From the cell containing the given text, extract its center point as (X, Y) coordinate. 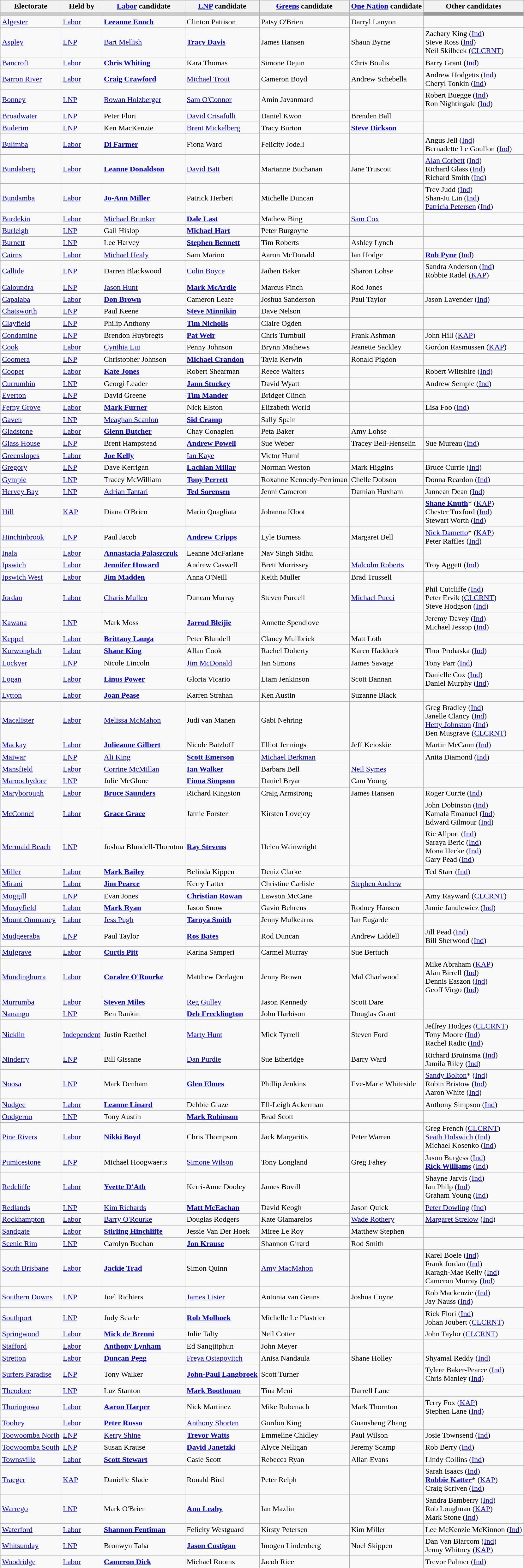
Mudgeeraba (31, 936)
Jason Burgess (Ind)Rick Williams (Ind) (474, 1162)
Claire Ogden (304, 323)
Ali King (143, 757)
Shannon Fentiman (143, 1529)
Karen Haddock (387, 651)
Simon Quinn (222, 1268)
Sarah Isaacs (Ind)Robbie Katter* (KAP)Craig Scriven (Ind) (474, 1480)
Tracy Davis (222, 42)
Aaron Harper (143, 1407)
Logan (31, 679)
Maryborough (31, 793)
Luz Stanton (143, 1391)
Belinda Kippen (222, 872)
Mark Bailey (143, 872)
Shane Knuth* (KAP)Chester Tuxford (Ind)Stewart Worth (Ind) (474, 512)
Rob Pyne (Ind) (474, 255)
Bonney (31, 100)
Ken Austin (304, 695)
Algester (31, 22)
Rowan Holzberger (143, 100)
Roger Currie (Ind) (474, 793)
Held by (81, 6)
Lee McKenzie McKinnon (Ind) (474, 1529)
Jaiben Baker (304, 271)
Barron River (31, 79)
Matthew Derlagen (222, 977)
Freya Ostapovitch (222, 1358)
Trev Judd (Ind)Shan-Ju Lin (Ind)Patricia Petersen (Ind) (474, 198)
John Meyer (304, 1346)
Brendon Huybregts (143, 335)
Kerry Shine (143, 1435)
Scott Emerson (222, 757)
Nanango (31, 1014)
James Bovill (304, 1187)
Danielle Slade (143, 1480)
Amin Javanmard (304, 100)
Malcolm Roberts (387, 565)
Emmeline Chidley (304, 1435)
Coralee O'Rourke (143, 977)
Mark Thornton (387, 1407)
Brent Mickelberg (222, 128)
Waterford (31, 1529)
Gabi Nehring (304, 720)
Scott Stewart (143, 1459)
Labor candidate (143, 6)
Anthony Lynham (143, 1346)
Southern Downs (31, 1297)
Sandra Bamberry (Ind)Rob Loughnan (KAP)Mark Stone (Ind) (474, 1509)
Stirling Hinchliffe (143, 1231)
Nikki Boyd (143, 1137)
Debbie Glaze (222, 1105)
Gordon King (304, 1423)
Brad Trussell (387, 577)
Dave Kerrigan (143, 468)
Clayfield (31, 323)
One Nation candidate (387, 6)
Roxanne Kennedy-Perriman (304, 480)
Annette Spendlove (304, 623)
Jackie Trad (143, 1268)
Jeanette Sackley (387, 347)
Cam Young (387, 781)
Bruce Currie (Ind) (474, 468)
John Harbison (304, 1014)
Robert Wiltshire (Ind) (474, 371)
Glen Elmes (222, 1084)
Rob Mackenzie (Ind)Jay Nauss (Ind) (474, 1297)
Paul Jacob (143, 537)
Wade Rothery (387, 1219)
Reece Walters (304, 371)
Robert Shearman (222, 371)
Bill Gissane (143, 1059)
Johanna Kloot (304, 512)
Chelle Dobson (387, 480)
Barbara Bell (304, 769)
Stretton (31, 1358)
Nick Martinez (222, 1407)
Kara Thomas (222, 63)
Christine Carlisle (304, 884)
Bundaberg (31, 169)
Richard Kingston (222, 793)
Karren Strahan (222, 695)
Scott Dare (387, 1002)
Anna O'Neill (222, 577)
Keppel (31, 639)
Tony Austin (143, 1117)
Jo-Ann Miller (143, 198)
Toowoomba North (31, 1435)
Bridget Clinch (304, 395)
Cook (31, 347)
Angus Jell (Ind)Bernadette Le Goullon (Ind) (474, 144)
Robert Buegge (Ind) Ron Nightingale (Ind) (474, 100)
Mark Boothman (222, 1391)
Jamie Forster (222, 814)
Yvette D'Ath (143, 1187)
Clancy Mullbrick (304, 639)
Christian Rowan (222, 896)
Redcliffe (31, 1187)
Rob Berry (Ind) (474, 1447)
Greenslopes (31, 456)
Brittany Lauga (143, 639)
Ray Stevens (222, 847)
Shannon Girard (304, 1243)
Mansfield (31, 769)
Leanne Donaldson (143, 169)
Macalister (31, 720)
Guansheng Zhang (387, 1423)
Sandra Anderson (Ind)Robbie Radel (KAP) (474, 271)
Aspley (31, 42)
Anisa Nandaula (304, 1358)
Fiona Ward (222, 144)
Joshua Coyne (387, 1297)
Marianne Buchanan (304, 169)
Diana O'Brien (143, 512)
Cameron Dick (143, 1562)
Electorate (31, 6)
Tracey Bell-Henselin (387, 444)
Shane King (143, 651)
Mark McArdle (222, 287)
Alyce Nelligan (304, 1447)
Michael Brunker (143, 219)
Kerri-Anne Dooley (222, 1187)
Elizabeth World (304, 407)
Shayne Jarvis (Ind)Ian Philp (Ind)Graham Young (Ind) (474, 1187)
Margaret Strelow (Ind) (474, 1219)
Shaun Byrne (387, 42)
James Savage (387, 663)
Alan Corbett (Ind)Richard Glass (Ind)Richard Smith (Ind) (474, 169)
Gregory (31, 468)
Michael Hoogwaerts (143, 1162)
Ted Starr (Ind) (474, 872)
Phillip Jenkins (304, 1084)
Christopher Johnson (143, 359)
Chatsworth (31, 311)
Rockhampton (31, 1219)
David Wyatt (304, 383)
Mark O'Brien (143, 1509)
Lyle Burness (304, 537)
Hervey Bay (31, 492)
Brenden Ball (387, 116)
Sue Bertuch (387, 952)
Bancroft (31, 63)
Elliot Jennings (304, 745)
Rebecca Ryan (304, 1459)
Simone Wilson (222, 1162)
Grace Grace (143, 814)
Rick Flori (Ind)Johan Joubert (CLCRNT) (474, 1318)
Sandgate (31, 1231)
Anita Diamond (Ind) (474, 757)
Mark Denham (143, 1084)
Amy MacMahon (304, 1268)
Stafford (31, 1346)
Clinton Pattison (222, 22)
Mulgrave (31, 952)
Barry Ward (387, 1059)
Thor Prohaska (Ind) (474, 651)
Deb Frecklington (222, 1014)
Meaghan Scanlon (143, 420)
Gladstone (31, 432)
Scott Turner (304, 1374)
Joshua Sanderson (304, 299)
Gail Hislop (143, 231)
Ben Rankin (143, 1014)
Cairns (31, 255)
Deniz Clarke (304, 872)
Nick Elston (222, 407)
Glenn Butcher (143, 432)
Mick Tyrrell (304, 1034)
Mal Charlwood (387, 977)
Kerry Latter (222, 884)
Craig Armstrong (304, 793)
Michael Trout (222, 79)
Cameron Boyd (304, 79)
Damian Huxham (387, 492)
Ian Mazlin (304, 1509)
Peter Dowling (Ind) (474, 1207)
Melissa McMahon (143, 720)
Sam O'Connor (222, 100)
Di Farmer (143, 144)
Kim Richards (143, 1207)
Gloria Vicario (222, 679)
Mirani (31, 884)
Jane Truscott (387, 169)
Moggill (31, 896)
Tim Roberts (304, 243)
Jim Madden (143, 577)
Condamine (31, 335)
Jordan (31, 598)
Casie Scott (222, 1459)
Norman Weston (304, 468)
Jamie Janulewicz (Ind) (474, 908)
Matthew Stephen (387, 1231)
Springwood (31, 1334)
Patsy O'Brien (304, 22)
Eve-Marie Whiteside (387, 1084)
Everton (31, 395)
Sam Cox (387, 219)
Rob Molhoek (222, 1318)
Shyamal Reddy (Ind) (474, 1358)
Rachel Doherty (304, 651)
Mark Ryan (143, 908)
Tylere Baker-Pearce (Ind)Chris Manley (Ind) (474, 1374)
Jason Kennedy (304, 1002)
Miree Le Roy (304, 1231)
Rod Jones (387, 287)
Paul Keene (143, 311)
Carolyn Buchan (143, 1243)
Jenni Cameron (304, 492)
Philip Anthony (143, 323)
Dale Last (222, 219)
Gympie (31, 480)
Tayla Kerwin (304, 359)
Anthony Simpson (Ind) (474, 1105)
David Keogh (304, 1207)
Chris Boulis (387, 63)
Lytton (31, 695)
Chris Turnbull (304, 335)
Gaven (31, 420)
Ric Allport (Ind)Saraya Beric (Ind)Mona Hecke (Ind)Gary Pead (Ind) (474, 847)
Jack Margaritis (304, 1137)
Bundamba (31, 198)
Scenic Rim (31, 1243)
Duncan Pegg (143, 1358)
Antonia van Geuns (304, 1297)
Tracy Burton (304, 128)
Coomera (31, 359)
Jeremy Scamp (387, 1447)
Ian Simons (304, 663)
Michael Healy (143, 255)
Danielle Cox (Ind)Daniel Murphy (Ind) (474, 679)
Sue Etheridge (304, 1059)
Tim Nicholls (222, 323)
Sam Marino (222, 255)
Troy Aggett (Ind) (474, 565)
Greg French (CLCRNT)Seath Holswich (Ind)Michael Kosenko (Ind) (474, 1137)
Tony Perrett (222, 480)
John-Paul Langbroek (222, 1374)
Jenny Mulkearns (304, 920)
Daniel Kwon (304, 116)
Kawana (31, 623)
Andrew Cripps (222, 537)
Jann Stuckey (222, 383)
Felicity Westguard (222, 1529)
David Crisafulli (222, 116)
Pumicestone (31, 1162)
Tracey McWilliam (143, 480)
Peter Burgoyne (304, 231)
Leeanne Enoch (143, 22)
Douglas Grant (387, 1014)
Nicole Batzloff (222, 745)
Ipswich West (31, 577)
Tony Walker (143, 1374)
Lockyer (31, 663)
Marty Hunt (222, 1034)
Hill (31, 512)
Brad Scott (304, 1117)
Shane Holley (387, 1358)
Victor Huml (304, 456)
Peter Flori (143, 116)
Peter Relph (304, 1480)
Karina Samperi (222, 952)
Joan Pease (143, 695)
Brent Hampstead (143, 444)
Greens candidate (304, 6)
Bart Mellish (143, 42)
Andrew Caswell (222, 565)
Gavin Behrens (304, 908)
Chris Thompson (222, 1137)
Ian Kaye (222, 456)
Tony Parr (Ind) (474, 663)
Jeffrey Hodges (CLCRNT)Tony Moore (Ind)Rachel Radic (Ind) (474, 1034)
Stephen Bennett (222, 243)
Allan Cook (222, 651)
Maiwar (31, 757)
Brynn Mathews (304, 347)
Darryl Lanyon (387, 22)
Mathew Bing (304, 219)
Julie Talty (222, 1334)
Jason Hunt (143, 287)
Redlands (31, 1207)
Thuringowa (31, 1407)
Townsville (31, 1459)
Independent (81, 1034)
Carmel Murray (304, 952)
Cooper (31, 371)
Andrew Liddell (387, 936)
Ted Sorensen (222, 492)
Steven Ford (387, 1034)
Paul Wilson (387, 1435)
Marcus Finch (304, 287)
Rod Duncan (304, 936)
LNP candidate (222, 6)
Justin Raethel (143, 1034)
David Batt (222, 169)
Jacob Rice (304, 1562)
Ashley Lynch (387, 243)
Traeger (31, 1480)
Helen Wainwright (304, 847)
Linus Power (143, 679)
Leanne McFarlane (222, 553)
Michelle Duncan (304, 198)
Annastacia Palaszczuk (143, 553)
Steven Miles (143, 1002)
Lindy Collins (Ind) (474, 1459)
Other candidates (474, 6)
Josie Townsend (Ind) (474, 1435)
Suzanne Black (387, 695)
Neil Cotter (304, 1334)
Andrew Powell (222, 444)
Tarnya Smith (222, 920)
Mark Higgins (387, 468)
McConnel (31, 814)
Ian Walker (222, 769)
Nav Singh Sidhu (304, 553)
Cameron Leafe (222, 299)
Tony Longland (304, 1162)
Callide (31, 271)
Burdekin (31, 219)
Michael Berkman (304, 757)
Southport (31, 1318)
Douglas Rodgers (222, 1219)
Colin Boyce (222, 271)
Mackay (31, 745)
Toohey (31, 1423)
Peter Blundell (222, 639)
Mundingburra (31, 977)
Mark Robinson (222, 1117)
Matt Loth (387, 639)
Aaron McDonald (304, 255)
Burleigh (31, 231)
Ronald Pigdon (387, 359)
Mark Moss (143, 623)
Brett Morrissey (304, 565)
Michael Rooms (222, 1562)
John Dobinson (Ind)Kamala Emanuel (Ind)Edward Gilmour (Ind) (474, 814)
Mike Rubenach (304, 1407)
Corrine McMillan (143, 769)
Kirsten Lovejoy (304, 814)
Bulimba (31, 144)
Scott Bannan (387, 679)
Allan Evans (387, 1459)
Kate Giamarelos (304, 1219)
Stephen Andrew (387, 884)
Joshua Blundell-Thornton (143, 847)
Warrego (31, 1509)
Noel Skippen (387, 1546)
Jason Snow (222, 908)
Kurwongbah (31, 651)
Jeff Keioskie (387, 745)
Sue Weber (304, 444)
John Hill (KAP) (474, 335)
Barry O'Rourke (143, 1219)
Dave Nelson (304, 311)
Caloundra (31, 287)
Frank Ashman (387, 335)
Theodore (31, 1391)
Cynthia Lui (143, 347)
Charis Mullen (143, 598)
Joel Richters (143, 1297)
Michael Crandon (222, 359)
Jessie Van Der Hoek (222, 1231)
Patrick Herbert (222, 198)
Currumbin (31, 383)
Duncan Murray (222, 598)
Neil Symes (387, 769)
Lisa Foo (Ind) (474, 407)
Ian Eugarde (387, 920)
Mermaid Beach (31, 847)
Ninderry (31, 1059)
Kirsty Petersen (304, 1529)
Terry Fox (KAP)Stephen Lane (Ind) (474, 1407)
Jeremy Davey (Ind)Michael Jessop (Ind) (474, 623)
Jenny Brown (304, 977)
Murrumba (31, 1002)
Bruce Saunders (143, 793)
Miller (31, 872)
Michael Hart (222, 231)
Steve Minnikin (222, 311)
Judi van Manen (222, 720)
Kate Jones (143, 371)
Peter Russo (143, 1423)
Fiona Simpson (222, 781)
Bronwyn Taha (143, 1546)
Leanne Linard (143, 1105)
Keith Muller (304, 577)
Maroochydore (31, 781)
Jill Pead (Ind)Bill Sherwood (Ind) (474, 936)
Liam Jenkinson (304, 679)
Joe Kelly (143, 456)
Nick Dametto* (KAP)Peter Raffles (Ind) (474, 537)
Hinchinbrook (31, 537)
Mike Abraham (KAP)Alan Birrell (Ind)Dennis Easzon (Ind)Geoff Virgo (Ind) (474, 977)
Donna Reardon (Ind) (474, 480)
Pine Rivers (31, 1137)
Andrew Semple (Ind) (474, 383)
Capalaba (31, 299)
Oodgeroo (31, 1117)
Georgi Leader (143, 383)
Penny Johnson (222, 347)
Surfers Paradise (31, 1374)
Craig Crawford (143, 79)
Curtis Pitt (143, 952)
Michael Pucci (387, 598)
Peta Baker (304, 432)
Ros Bates (222, 936)
Julie McGlone (143, 781)
Trevor Palmer (Ind) (474, 1562)
Daniel Bryar (304, 781)
South Brisbane (31, 1268)
Mount Ommaney (31, 920)
Sally Spain (304, 420)
Jannean Dean (Ind) (474, 492)
Jason Quick (387, 1207)
Buderim (31, 128)
Amy Rayward (CLCRNT) (474, 896)
Chay Conaglen (222, 432)
Phil Cutcliffe (Ind)Peter Ervik (CLCRNT)Steve Hodgson (Ind) (474, 598)
Steven Purcell (304, 598)
John Taylor (CLCRNT) (474, 1334)
Simone Dejun (304, 63)
Margaret Bell (387, 537)
Felicity Jodell (304, 144)
Kim Miller (387, 1529)
Evan Jones (143, 896)
Michelle Le Plastrier (304, 1318)
Jason Costigan (222, 1546)
Burnett (31, 243)
James Lister (222, 1297)
Martin McCann (Ind) (474, 745)
Ipswich (31, 565)
Reg Gulley (222, 1002)
Ell-Leigh Ackerman (304, 1105)
Nicklin (31, 1034)
Tim Mander (222, 395)
Jason Lavender (Ind) (474, 299)
Steve Dickson (387, 128)
Rodney Hansen (387, 908)
Inala (31, 553)
Trevor Watts (222, 1435)
Judy Searle (143, 1318)
Darren Blackwood (143, 271)
Dan Purdie (222, 1059)
Don Brown (143, 299)
Barry Grant (Ind) (474, 63)
Jennifer Howard (143, 565)
Jim McDonald (222, 663)
Jess Pugh (143, 920)
Peter Warren (387, 1137)
Susan Krause (143, 1447)
Lawson McCane (304, 896)
Sharon Lohse (387, 271)
Andrew Schebella (387, 79)
Julieanne Gilbert (143, 745)
David Greene (143, 395)
Amy Lohse (387, 432)
Dan Van Blarcom (Ind)Jenny Whitney (KAP) (474, 1546)
Gordon Rasmussen (KAP) (474, 347)
Karel Boele (Ind)Frank Jordan (Ind)Karagh-Mae Kelly (Ind)Cameron Murray (Ind) (474, 1268)
Sandy Bolton* (Ind)Robin Bristow (Ind)Aaron White (Ind) (474, 1084)
Richard Bruinsma (Ind)Jamila Riley (Ind) (474, 1059)
Greg Bradley (Ind)Janelle Clancy (Ind)Hetty Johnston (Ind)Ben Musgrave (CLCRNT) (474, 720)
Mark Furner (143, 407)
Mario Quagliata (222, 512)
Greg Fahey (387, 1162)
Zachary King (Ind)Steve Ross (Ind)Neil Skilbeck (CLCRNT) (474, 42)
Jim Pearce (143, 884)
Matt McEachan (222, 1207)
Adrian Tantari (143, 492)
Jarrod Bleijie (222, 623)
Chris Whiting (143, 63)
Mick de Brenni (143, 1334)
Ian Hodge (387, 255)
Imogen Lindenberg (304, 1546)
Lachlan Millar (222, 468)
Glass House (31, 444)
Ed Sangjitphun (222, 1346)
Woodridge (31, 1562)
Noosa (31, 1084)
Broadwater (31, 116)
Ann Leahy (222, 1509)
Rod Smith (387, 1243)
Lee Harvey (143, 243)
Sid Cramp (222, 420)
Whitsunday (31, 1546)
Jon Krause (222, 1243)
Toowoomba South (31, 1447)
Nudgee (31, 1105)
Darrell Lane (387, 1391)
Ronald Bird (222, 1480)
David Janetzki (222, 1447)
Ferny Grove (31, 407)
Sue Mureau (Ind) (474, 444)
Ken MacKenzie (143, 128)
Morayfield (31, 908)
Andrew Hodgetts (Ind)Cheryl Tonkin (Ind) (474, 79)
Anthony Shorten (222, 1423)
Nicole Lincoln (143, 663)
Pat Weir (222, 335)
Tina Meni (304, 1391)
